Locate the cell with the specified text and output its (X, Y) center coordinate. 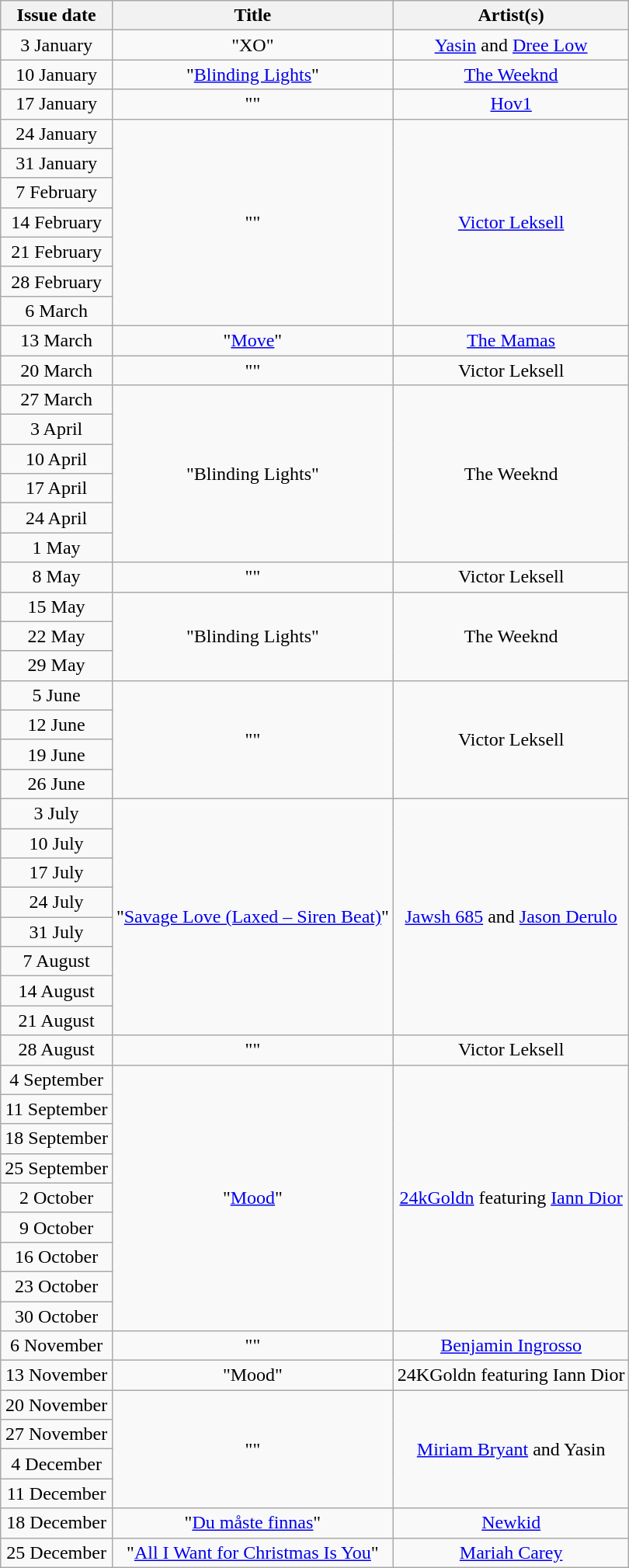
11 September (57, 1109)
3 April (57, 429)
27 March (57, 400)
"All I Want for Christmas Is You" (252, 1552)
18 September (57, 1139)
3 July (57, 813)
20 March (57, 370)
24kGoldn featuring Iann Dior (511, 1198)
"Du måste finnas" (252, 1523)
24 April (57, 518)
1 May (57, 548)
Jawsh 685 and Jason Derulo (511, 916)
23 October (57, 1286)
"Move" (252, 340)
20 November (57, 1405)
14 August (57, 991)
6 March (57, 311)
31 January (57, 163)
17 April (57, 488)
16 October (57, 1257)
3 January (57, 45)
The Mamas (511, 340)
4 December (57, 1464)
21 February (57, 252)
6 November (57, 1346)
Issue date (57, 16)
8 May (57, 577)
24 January (57, 134)
30 October (57, 1316)
27 November (57, 1434)
13 November (57, 1375)
Yasin and Dree Low (511, 45)
31 July (57, 932)
4 September (57, 1080)
13 March (57, 340)
24KGoldn featuring Iann Dior (511, 1375)
18 December (57, 1523)
28 August (57, 1050)
Newkid (511, 1523)
Hov1 (511, 104)
12 June (57, 725)
22 May (57, 636)
11 December (57, 1493)
"XO" (252, 45)
14 February (57, 222)
25 December (57, 1552)
15 May (57, 607)
29 May (57, 666)
17 July (57, 873)
28 February (57, 281)
7 August (57, 961)
24 July (57, 902)
5 June (57, 695)
17 January (57, 104)
25 September (57, 1168)
"Savage Love (Laxed – Siren Beat)" (252, 916)
7 February (57, 193)
Title (252, 16)
19 June (57, 754)
10 April (57, 459)
9 October (57, 1227)
Benjamin Ingrosso (511, 1346)
Mariah Carey (511, 1552)
26 June (57, 784)
10 January (57, 75)
Artist(s) (511, 16)
21 August (57, 1020)
10 July (57, 843)
2 October (57, 1198)
Miriam Bryant and Yasin (511, 1449)
